Extract the [x, y] coordinate from the center of the cell holding the provided text.  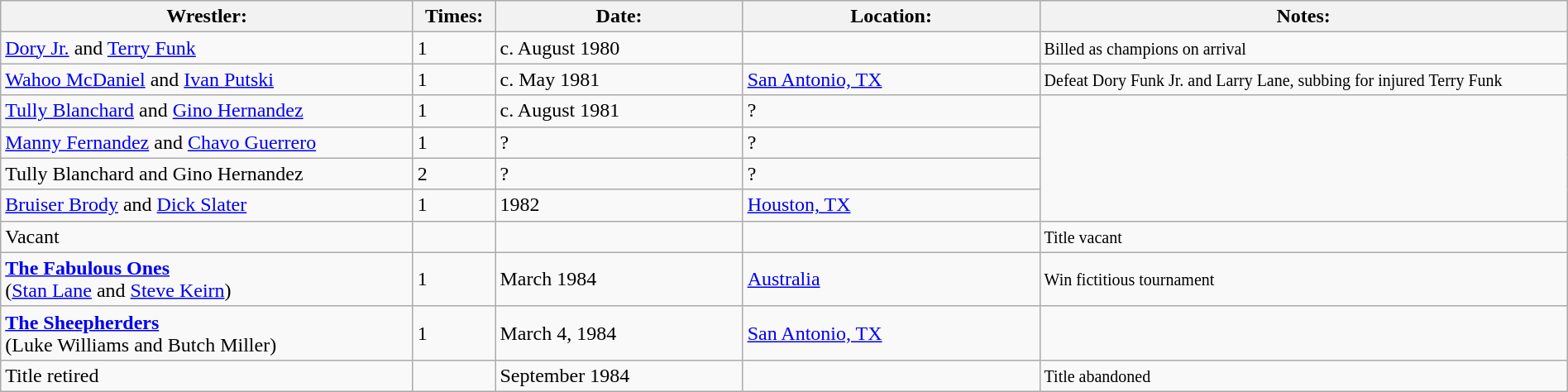
Location: [892, 17]
Vacant [207, 237]
Notes: [1303, 17]
Title vacant [1303, 237]
Wahoo McDaniel and Ivan Putski [207, 79]
2 [454, 174]
Title abandoned [1303, 375]
Win fictitious tournament [1303, 280]
c. August 1981 [619, 111]
September 1984 [619, 375]
Billed as champions on arrival [1303, 48]
Bruiser Brody and Dick Slater [207, 205]
1982 [619, 205]
Manny Fernandez and Chavo Guerrero [207, 142]
Times: [454, 17]
Title retired [207, 375]
Date: [619, 17]
c. May 1981 [619, 79]
c. August 1980 [619, 48]
The Fabulous Ones(Stan Lane and Steve Keirn) [207, 280]
March 1984 [619, 280]
March 4, 1984 [619, 332]
Wrestler: [207, 17]
The Sheepherders(Luke Williams and Butch Miller) [207, 332]
Dory Jr. and Terry Funk [207, 48]
Australia [892, 280]
Houston, TX [892, 205]
Defeat Dory Funk Jr. and Larry Lane, subbing for injured Terry Funk [1303, 79]
